From the cell containing the given text, extract its center point as [x, y] coordinate. 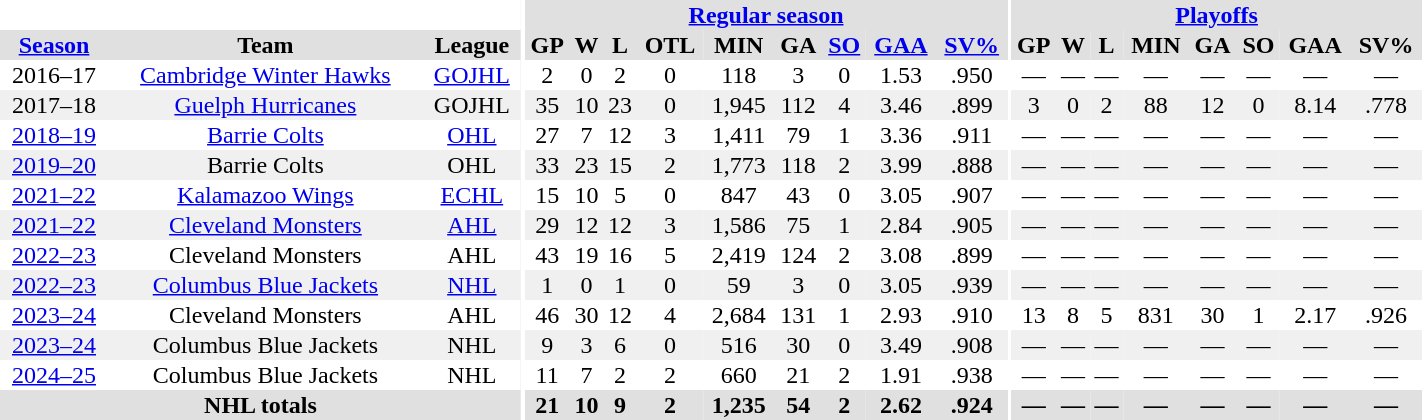
35 [548, 105]
.910 [972, 315]
131 [798, 315]
.938 [972, 375]
54 [798, 405]
2.93 [901, 315]
2016–17 [54, 75]
660 [738, 375]
.911 [972, 135]
Regular season [766, 15]
3.99 [901, 165]
8 [1073, 315]
2024–25 [54, 375]
2.17 [1315, 315]
124 [798, 255]
3.36 [901, 135]
.907 [972, 195]
.905 [972, 225]
13 [1034, 315]
1,411 [738, 135]
Kalamazoo Wings [266, 195]
1.91 [901, 375]
2,419 [738, 255]
8.14 [1315, 105]
Playoffs [1216, 15]
847 [738, 195]
.950 [972, 75]
Team [266, 45]
1,586 [738, 225]
112 [798, 105]
831 [1156, 315]
.908 [972, 345]
1,945 [738, 105]
75 [798, 225]
3.46 [901, 105]
.924 [972, 405]
79 [798, 135]
33 [548, 165]
Guelph Hurricanes [266, 105]
.778 [1386, 105]
Season [54, 45]
59 [738, 285]
1.53 [901, 75]
.939 [972, 285]
2017–18 [54, 105]
27 [548, 135]
2.62 [901, 405]
2,684 [738, 315]
League [472, 45]
3.08 [901, 255]
46 [548, 315]
19 [587, 255]
Cambridge Winter Hawks [266, 75]
OTL [670, 45]
2018–19 [54, 135]
6 [620, 345]
2.84 [901, 225]
1,235 [738, 405]
11 [548, 375]
88 [1156, 105]
ECHL [472, 195]
.888 [972, 165]
3.49 [901, 345]
516 [738, 345]
NHL totals [260, 405]
16 [620, 255]
2019–20 [54, 165]
.926 [1386, 315]
1,773 [738, 165]
29 [548, 225]
